Extract the [x, y] coordinate from the center of the cell holding the provided text.  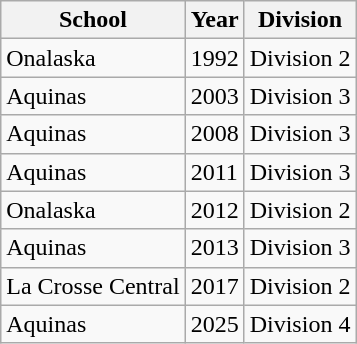
2003 [214, 96]
2011 [214, 172]
Division [300, 20]
La Crosse Central [93, 286]
Division 4 [300, 324]
Year [214, 20]
1992 [214, 58]
2025 [214, 324]
2017 [214, 286]
2008 [214, 134]
School [93, 20]
2013 [214, 248]
2012 [214, 210]
